Output the (x, y) coordinate of the center of the cell containing the given text.  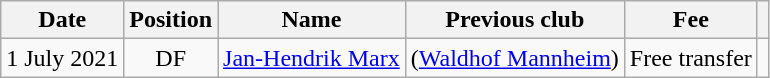
Jan-Hendrik Marx (312, 58)
Name (312, 20)
DF (171, 58)
Free transfer (690, 58)
Position (171, 20)
Previous club (514, 20)
1 July 2021 (62, 58)
(Waldhof Mannheim) (514, 58)
Fee (690, 20)
Date (62, 20)
